Locate the cell with the specified text and output its (x, y) center coordinate. 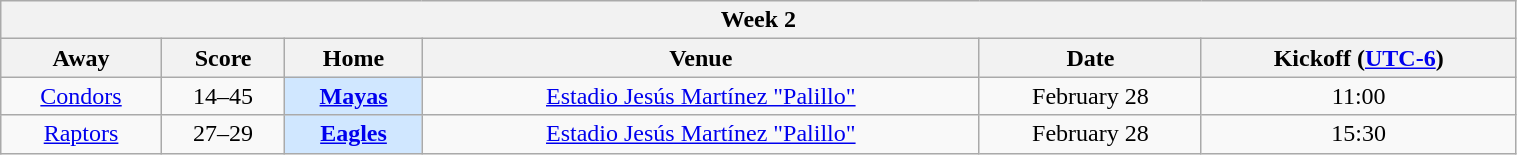
Condors (82, 96)
Eagles (354, 134)
14–45 (222, 96)
15:30 (1358, 134)
Mayas (354, 96)
Raptors (82, 134)
Away (82, 58)
Date (1090, 58)
Week 2 (758, 20)
Kickoff (UTC-6) (1358, 58)
27–29 (222, 134)
11:00 (1358, 96)
Home (354, 58)
Venue (700, 58)
Score (222, 58)
